Return the [X, Y] coordinate for the center point of the cell that contains the specified text.  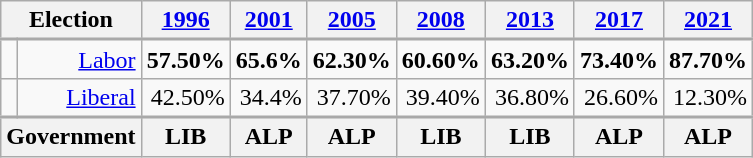
2005 [352, 20]
Liberal [80, 98]
36.80% [530, 98]
63.20% [530, 60]
1996 [186, 20]
34.4% [268, 98]
60.60% [440, 60]
37.70% [352, 98]
2008 [440, 20]
Labor [80, 60]
2013 [530, 20]
42.50% [186, 98]
2021 [708, 20]
62.30% [352, 60]
57.50% [186, 60]
Government [71, 136]
2017 [618, 20]
Election [71, 20]
73.40% [618, 60]
2001 [268, 20]
87.70% [708, 60]
26.60% [618, 98]
39.40% [440, 98]
65.6% [268, 60]
12.30% [708, 98]
